Detect which cell encompasses the target text, then output its [x, y] center coordinate. 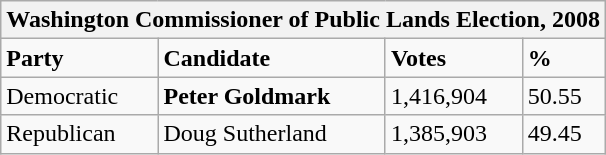
Washington Commissioner of Public Lands Election, 2008 [304, 20]
Democratic [80, 96]
% [564, 58]
1,416,904 [454, 96]
Candidate [272, 58]
Votes [454, 58]
Peter Goldmark [272, 96]
Republican [80, 134]
50.55 [564, 96]
49.45 [564, 134]
Doug Sutherland [272, 134]
1,385,903 [454, 134]
Party [80, 58]
